Locate the cell with the specified text and output its (X, Y) center coordinate. 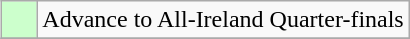
Advance to All-Ireland Quarter-finals (223, 20)
